Scan for the cell matching the given text and deliver its (X, Y) coordinate at center. 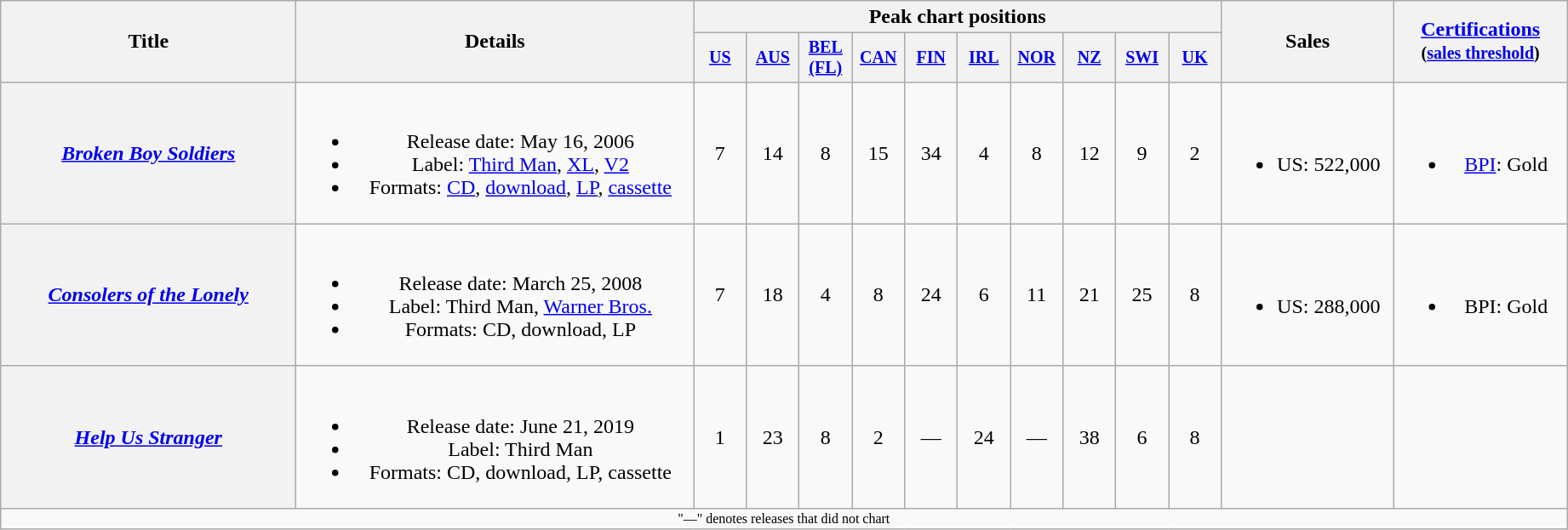
Help Us Stranger (148, 437)
"—" denotes releases that did not chart (784, 518)
US: 288,000 (1308, 294)
NOR (1037, 58)
9 (1142, 153)
21 (1090, 294)
FIN (931, 58)
18 (773, 294)
BEL(FL) (826, 58)
Title (148, 42)
US (720, 58)
1 (720, 437)
CAN (878, 58)
NZ (1090, 58)
25 (1142, 294)
Release date: June 21, 2019Label: Third ManFormats: CD, download, LP, cassette (495, 437)
AUS (773, 58)
SWI (1142, 58)
Details (495, 42)
14 (773, 153)
Broken Boy Soldiers (148, 153)
38 (1090, 437)
IRL (984, 58)
23 (773, 437)
Certifications(sales threshold) (1481, 42)
Release date: May 16, 2006Label: Third Man, XL, V2Formats: CD, download, LP, cassette (495, 153)
12 (1090, 153)
Consolers of the Lonely (148, 294)
Release date: March 25, 2008Label: Third Man, Warner Bros.Formats: CD, download, LP (495, 294)
Peak chart positions (958, 17)
34 (931, 153)
UK (1195, 58)
US: 522,000 (1308, 153)
11 (1037, 294)
15 (878, 153)
Sales (1308, 42)
